Return the [X, Y] coordinate for the center point of the cell that contains the specified text.  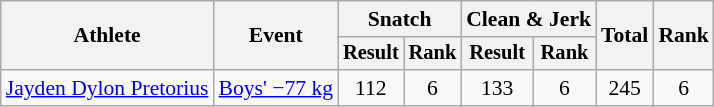
245 [624, 88]
Athlete [108, 36]
Snatch [400, 19]
Jayden Dylon Pretorius [108, 88]
Clean & Jerk [528, 19]
Boys' −77 kg [276, 88]
Total [624, 36]
112 [371, 88]
Event [276, 36]
133 [497, 88]
